Identify which cell holds the provided text, then report its (x, y) central coordinate. 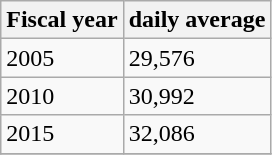
2010 (62, 96)
2005 (62, 58)
Fiscal year (62, 20)
32,086 (197, 134)
daily average (197, 20)
2015 (62, 134)
29,576 (197, 58)
30,992 (197, 96)
